Return the [X, Y] coordinate for the center point of the cell that contains the specified text.  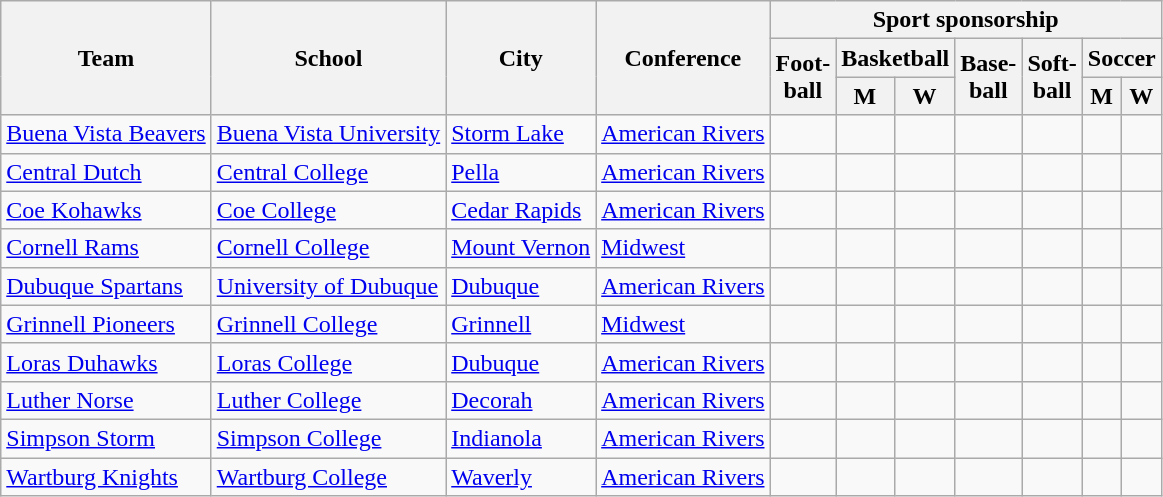
Dubuque Spartans [106, 286]
Luther College [328, 400]
Simpson College [328, 438]
Simpson Storm [106, 438]
Mount Vernon [521, 248]
Grinnell [521, 324]
City [521, 58]
Waverly [521, 477]
University of Dubuque [328, 286]
Wartburg College [328, 477]
Coe College [328, 210]
Decorah [521, 400]
Soccer [1122, 58]
Central Dutch [106, 172]
Team [106, 58]
Buena Vista Beavers [106, 134]
Pella [521, 172]
Buena Vista University [328, 134]
Loras College [328, 362]
School [328, 58]
Base-ball [988, 77]
Storm Lake [521, 134]
Foot-ball [803, 77]
Indianola [521, 438]
Sport sponsorship [966, 20]
Grinnell College [328, 324]
Conference [683, 58]
Wartburg Knights [106, 477]
Cedar Rapids [521, 210]
Basketball [896, 58]
Central College [328, 172]
Grinnell Pioneers [106, 324]
Soft-ball [1052, 77]
Luther Norse [106, 400]
Loras Duhawks [106, 362]
Coe Kohawks [106, 210]
Cornell Rams [106, 248]
Cornell College [328, 248]
